Scan for the cell matching the given text and deliver its (x, y) coordinate at center. 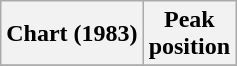
Peakposition (189, 34)
Chart (1983) (72, 34)
